Find where the given text appears and provide that cell's center as (x, y) coordinate. 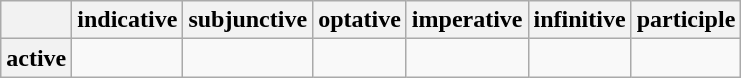
active (36, 58)
infinitive (580, 20)
imperative (467, 20)
subjunctive (248, 20)
participle (686, 20)
optative (360, 20)
indicative (128, 20)
